Identify which cell holds the provided text, then report its (x, y) central coordinate. 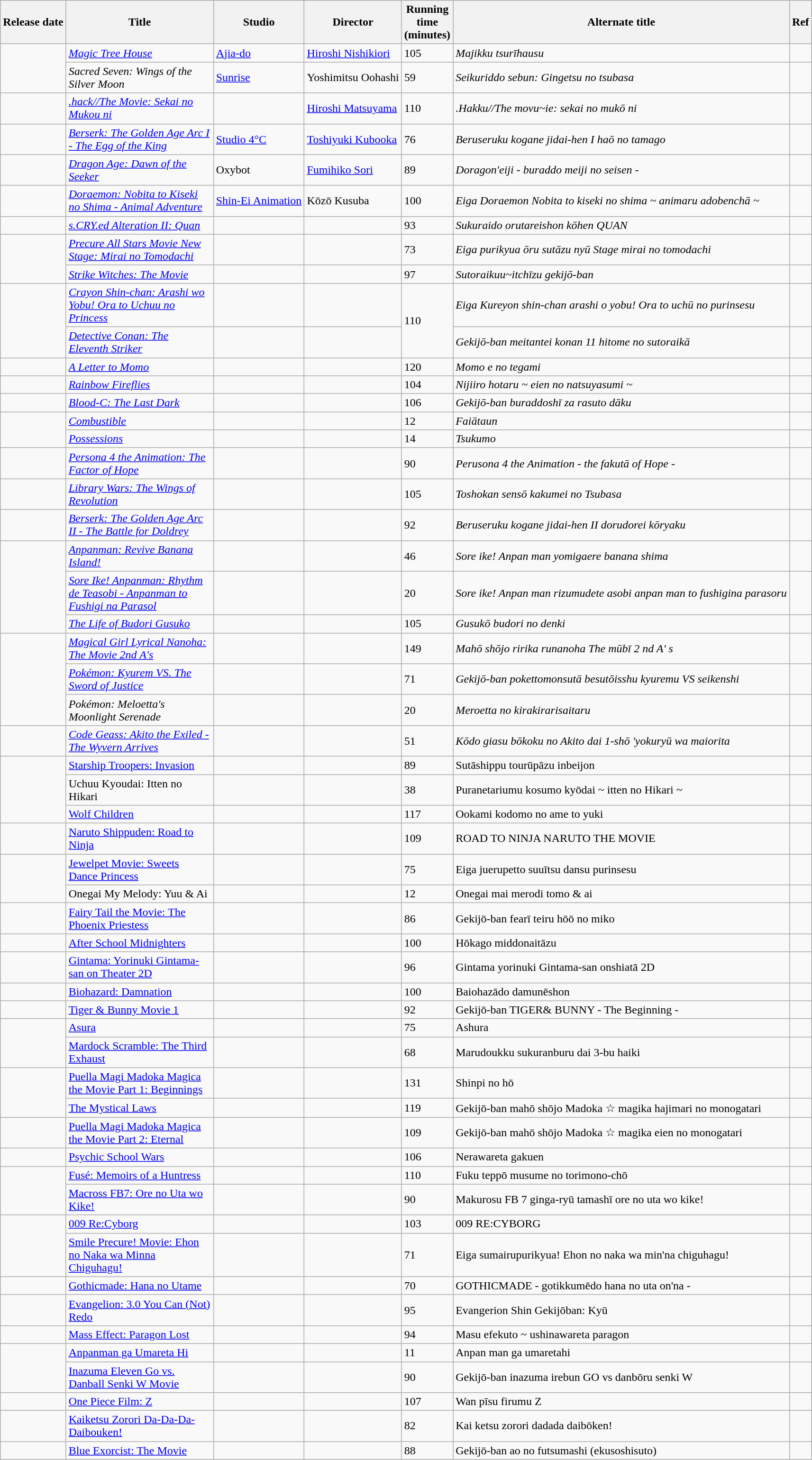
46 (427, 556)
Gekijō-ban fearī teiru hōō no miko (621, 919)
131 (427, 1083)
Fuku teppō musume no torimono-chō (621, 1175)
Ajia-do (259, 53)
94 (427, 1334)
Nerawareta gakuen (621, 1157)
Persona 4 the Animation: The Factor of Hope (139, 464)
Berserk: The Golden Age Arc II - The Battle for Doldrey (139, 525)
.Hakku//The movu~ie: sekai no mukō ni (621, 108)
59 (427, 78)
Gekijō-ban meitantei konan 11 hitome no sutoraikā (621, 342)
Puranetariumu kosumo kyōdai ~ itten no Hikari ~ (621, 790)
Kōzō Kusuba (353, 201)
Uchuu Kyoudai: Itten no Hikari (139, 790)
Gekijō-ban pokettomonsutā besutōisshu kyuremu VS seikenshi (621, 679)
Toshokan sensō kakumei no Tsubasa (621, 494)
Meroetta no kirakirarisaitaru (621, 710)
Dragon Age: Dawn of the Seeker (139, 170)
Momo e no tegami (621, 366)
14 (427, 439)
Evangelion: 3.0 You Can (Not) Redo (139, 1310)
Eiga Kureyon shin-chan arashi o yobu! Ora to uchū no purinsesu (621, 305)
Director (353, 22)
104 (427, 385)
Studio 4°C (259, 139)
Berserk: The Golden Age Arc I - The Egg of the King (139, 139)
One Piece Film: Z (139, 1402)
Gintama: Yorinuki Gintama-san on Theater 2D (139, 967)
Kōdo giasu bōkoku no Akito dai 1-shō 'yokuryū wa maiorita (621, 740)
103 (427, 1224)
.hack//The Movie: Sekai no Mukou ni (139, 108)
Faiātaun (621, 421)
Anpanman: Revive Banana Island! (139, 556)
Fairy Tail the Movie: The Phoenix Priestess (139, 919)
Combustible (139, 421)
Gintama yorinuki Gintama-san onshiatā 2D (621, 967)
Gekijō-ban inazuma irebun GO vs danbōru senki W (621, 1377)
Sukuraido orutareishon kōhen QUAN (621, 225)
Puella Magi Madoka Magica the Movie Part 1: Beginnings (139, 1083)
Sore ike! Anpan man rizumudete asobi anpan man to fushigina parasoru (621, 593)
Oxybot (259, 170)
11 (427, 1352)
Inazuma Eleven Go vs. Danball Senki W Movie (139, 1377)
120 (427, 366)
Crayon Shin-chan: Arashi wo Yobu! Ora to Uchuu no Princess (139, 305)
Fumihiko Sori (353, 170)
Ref (800, 22)
Blue Exorcist: The Movie (139, 1451)
73 (427, 249)
009 RE:CYBORG (621, 1224)
Onegai My Melody: Yuu & Ai (139, 894)
96 (427, 967)
Beruseruku kogane jidai-hen I haō no tamago (621, 139)
Library Wars: The Wings of Revolution (139, 494)
Sunrise (259, 78)
Evangerion Shin Gekijōban: Kyū (621, 1310)
Onegai mai merodi tomo & ai (621, 894)
Alternate title (621, 22)
82 (427, 1426)
Wan pīsu firumu Z (621, 1402)
Release date (33, 22)
Hiroshi Matsuyama (353, 108)
Fusé: Memoirs of a Huntress (139, 1175)
38 (427, 790)
Biohazard: Damnation (139, 992)
Tsukumo (621, 439)
Shinpi no hō (621, 1083)
Anpan man ga umaretahi (621, 1352)
Anpanman ga Umareta Hi (139, 1352)
Mahō shōjo ririka runanoha The mūbī 2 nd A' s (621, 648)
Code Geass: Akito the Exiled - The Wyvern Arrives (139, 740)
Marudoukku sukuranburu dai 3-bu haiki (621, 1052)
The Mystical Laws (139, 1108)
s.CRY.ed Alteration II: Quan (139, 225)
Sore Ike! Anpanman: Rhythm de Teasobi - Anpanman to Fushigi na Parasol (139, 593)
Seikuriddo sebun: Gingetsu no tsubasa (621, 78)
Psychic School Wars (139, 1157)
Makurosu FB 7 ginga-ryū tamashī ore no uta wo kike! (621, 1199)
95 (427, 1310)
Beruseruku kogane jidai-hen II dorudorei kōryaku (621, 525)
Wolf Children (139, 814)
Gekijō-ban mahō shōjo Madoka ☆ magika hajimari no monogatari (621, 1108)
Eiga sumairupurikyua! Ehon no naka wa min'na chiguhagu! (621, 1255)
Shin-Ei Animation (259, 201)
After School Midnighters (139, 943)
97 (427, 274)
Nijiiro hotaru ~ eien no natsuyasumi ~ (621, 385)
Starship Troopers: Invasion (139, 765)
Gothicmade: Hana no Utame (139, 1286)
Toshiyuki Kubooka (353, 139)
Studio (259, 22)
Macross FB7: Ore no Uta wo Kike! (139, 1199)
149 (427, 648)
Blood-C: The Last Dark (139, 403)
Sore ike! Anpan man yomigaere banana shima (621, 556)
Sutoraikuu~itchīzu gekijō-ban (621, 274)
Gekijō-ban buraddoshī za rasuto dāku (621, 403)
Ashura (621, 1028)
Hiroshi Nishikiori (353, 53)
Sacred Seven: Wings of the Silver Moon (139, 78)
Precure All Stars Movie New Stage: Mirai no Tomodachi (139, 249)
Gekijō-ban ao no futsumashi (ekusoshisuto) (621, 1451)
Kaiketsu Zorori Da-Da-Da-Daibouken! (139, 1426)
107 (427, 1402)
Baiohazādo damunēshon (621, 992)
51 (427, 740)
Kai ketsu zorori dadada daibōken! (621, 1426)
Magical Girl Lyrical Nanoha: The Movie 2nd A's (139, 648)
Naruto Shippuden: Road to Ninja (139, 839)
Title (139, 22)
Yoshimitsu Oohashi (353, 78)
88 (427, 1451)
The Life of Budori Gusuko (139, 624)
Doragon'eiji - buraddo meiji no seisen - (621, 170)
009 Re:Cyborg (139, 1224)
Puella Magi Madoka Magica the Movie Part 2: Eternal (139, 1133)
Eiga purikyua ōru sutāzu nyū Stage mirai no tomodachi (621, 249)
Gusukō budori no denki (621, 624)
Mardock Scramble: The Third Exhaust (139, 1052)
ROAD TO NINJA NARUTO THE MOVIE (621, 839)
68 (427, 1052)
Rainbow Fireflies (139, 385)
117 (427, 814)
Tiger & Bunny Movie 1 (139, 1010)
A Letter to Momo (139, 366)
Magic Tree House (139, 53)
76 (427, 139)
Perusona 4 the Animation - the fakutā of Hope - (621, 464)
Ookami kodomo no ame to yuki (621, 814)
Jewelpet Movie: Sweets Dance Princess (139, 869)
Mass Effect: Paragon Lost (139, 1334)
Detective Conan: The Eleventh Striker (139, 342)
93 (427, 225)
Pokémon: Meloetta's Moonlight Serenade (139, 710)
Sutāshippu tourūpāzu inbeijon (621, 765)
Masu efekuto ~ ushinawareta paragon (621, 1334)
Eiga juerupetto suuītsu dansu purinsesu (621, 869)
119 (427, 1108)
Asura (139, 1028)
Strike Witches: The Movie (139, 274)
86 (427, 919)
Possessions (139, 439)
Gekijō-ban TIGER& BUNNY - The Beginning - (621, 1010)
Pokémon: Kyurem VS. The Sword of Justice (139, 679)
70 (427, 1286)
Gekijō-ban mahō shōjo Madoka ☆ magika eien no monogatari (621, 1133)
Doraemon: Nobita to Kiseki no Shima - Animal Adventure (139, 201)
Smile Precure! Movie: Ehon no Naka wa Minna Chiguhagu! (139, 1255)
GOTHICMADE - gotikkumēdo hana no uta on'na - (621, 1286)
Eiga Doraemon Nobita to kiseki no shima ~ animaru adobenchā ~ (621, 201)
Hōkago middonaitāzu (621, 943)
Majikku tsurīhausu (621, 53)
Running time (minutes) (427, 22)
